Return the (X, Y) coordinate for the center point of the cell that contains the specified text.  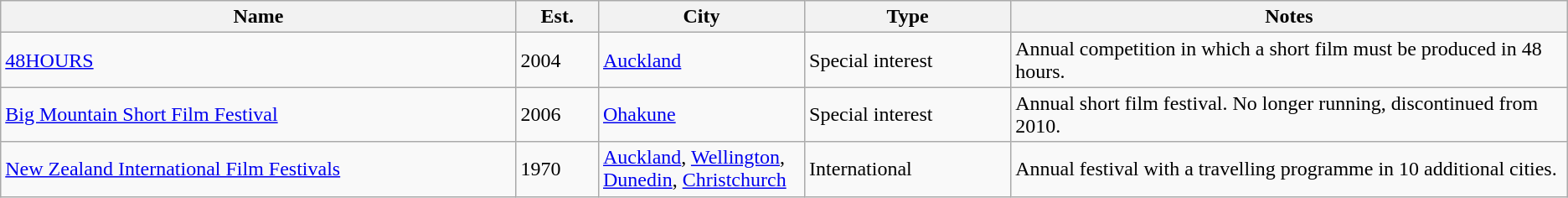
2006 (557, 114)
City (701, 17)
Auckland, Wellington, Dunedin, Christchurch (701, 169)
Annual festival with a travelling programme in 10 additional cities. (1290, 169)
New Zealand International Film Festivals (258, 169)
Notes (1290, 17)
Name (258, 17)
1970 (557, 169)
Annual competition in which a short film must be produced in 48 hours. (1290, 60)
Annual short film festival. No longer running, discontinued from 2010. (1290, 114)
Est. (557, 17)
Type (908, 17)
2004 (557, 60)
International (908, 169)
Ohakune (701, 114)
Big Mountain Short Film Festival (258, 114)
Auckland (701, 60)
48HOURS (258, 60)
